Return the [x, y] coordinate for the center point of the cell that contains the specified text.  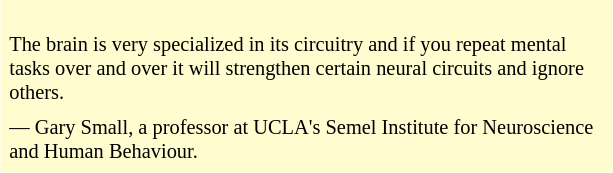
— Gary Small, a professor at UCLA's Semel Institute for Neuroscience and Human Behaviour. [306, 140]
